Pinpoint the cell where the given text exists, returning its [x, y] midpoint coordinate. 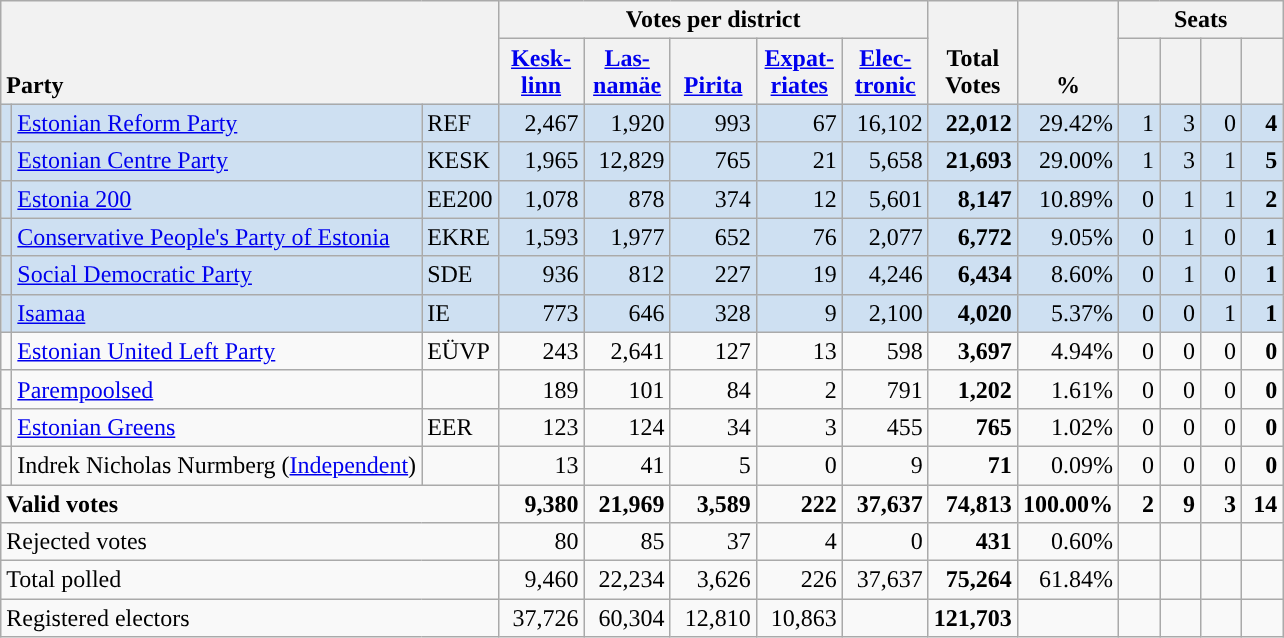
Votes per district [713, 20]
121,703 [972, 618]
REF [460, 123]
4,020 [972, 313]
16,102 [885, 123]
Seats [1200, 20]
10,863 [799, 618]
1,977 [627, 237]
85 [627, 542]
455 [885, 427]
6,772 [972, 237]
EE200 [460, 199]
2,077 [885, 237]
993 [713, 123]
1,593 [541, 237]
Estonian Greens [217, 427]
29.42% [1068, 123]
3,697 [972, 351]
14 [1262, 503]
IE [460, 313]
22,012 [972, 123]
Registered electors [250, 618]
Las- namäe [627, 72]
21,969 [627, 503]
189 [541, 389]
37 [713, 542]
21,693 [972, 161]
226 [799, 580]
4,246 [885, 275]
598 [885, 351]
74,813 [972, 503]
SDE [460, 275]
936 [541, 275]
1,202 [972, 389]
Expat- riates [799, 72]
67 [799, 123]
8,147 [972, 199]
1.61% [1068, 389]
374 [713, 199]
791 [885, 389]
EÜVP [460, 351]
0.60% [1068, 542]
12,810 [713, 618]
243 [541, 351]
127 [713, 351]
60,304 [627, 618]
1.02% [1068, 427]
3,589 [713, 503]
773 [541, 313]
Parempoolsed [217, 389]
646 [627, 313]
5.37% [1068, 313]
328 [713, 313]
124 [627, 427]
Conservative People's Party of Estonia [217, 237]
Kesk- linn [541, 72]
652 [713, 237]
84 [713, 389]
21 [799, 161]
KESK [460, 161]
6,434 [972, 275]
10.89% [1068, 199]
4.94% [1068, 351]
812 [627, 275]
Social Democratic Party [217, 275]
9.05% [1068, 237]
2,467 [541, 123]
Estonia 200 [217, 199]
76 [799, 237]
1,078 [541, 199]
Estonian Centre Party [217, 161]
123 [541, 427]
9,460 [541, 580]
Party [250, 52]
EER [460, 427]
34 [713, 427]
431 [972, 542]
EKRE [460, 237]
2,100 [885, 313]
2,641 [627, 351]
878 [627, 199]
Pirita [713, 72]
61.84% [1068, 580]
Isamaa [217, 313]
19 [799, 275]
Estonian Reform Party [217, 123]
Total Votes [972, 52]
12 [799, 199]
5,658 [885, 161]
22,234 [627, 580]
71 [972, 465]
5,601 [885, 199]
12,829 [627, 161]
Valid votes [250, 503]
Total polled [250, 580]
80 [541, 542]
101 [627, 389]
Indrek Nicholas Nurmberg (Independent) [217, 465]
1,965 [541, 161]
0.09% [1068, 465]
100.00% [1068, 503]
% [1068, 52]
3,626 [713, 580]
29.00% [1068, 161]
222 [799, 503]
41 [627, 465]
9,380 [541, 503]
Elec- tronic [885, 72]
75,264 [972, 580]
Estonian United Left Party [217, 351]
227 [713, 275]
Rejected votes [250, 542]
1,920 [627, 123]
8.60% [1068, 275]
37,726 [541, 618]
